Output the [X, Y] coordinate of the center of the cell containing the given text.  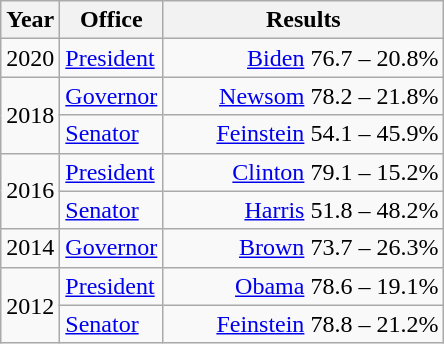
Brown 73.7 – 26.3% [304, 248]
Feinstein 78.8 – 21.2% [304, 324]
Harris 51.8 – 48.2% [304, 210]
Results [304, 20]
2014 [30, 248]
2020 [30, 58]
Clinton 79.1 – 15.2% [304, 172]
Office [112, 20]
2016 [30, 191]
2018 [30, 115]
Biden 76.7 – 20.8% [304, 58]
Year [30, 20]
2012 [30, 305]
Feinstein 54.1 – 45.9% [304, 134]
Newsom 78.2 – 21.8% [304, 96]
Obama 78.6 – 19.1% [304, 286]
